Find where the given text appears and provide that cell's center as (X, Y) coordinate. 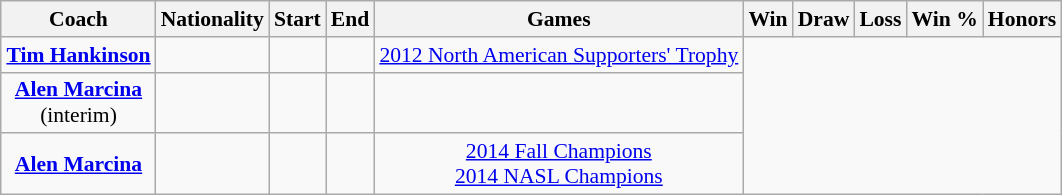
2014 Fall Champions2014 NASL Champions (558, 164)
Loss (880, 19)
Coach (78, 19)
Start (298, 19)
Tim Hankinson (78, 55)
Draw (824, 19)
Alen Marcina (78, 164)
Honors (1022, 19)
Win % (944, 19)
Nationality (212, 19)
Alen Marcina(interim) (78, 102)
Games (558, 19)
2012 North American Supporters' Trophy (558, 55)
Win (768, 19)
End (350, 19)
